Pinpoint the cell where the given text exists, returning its [X, Y] midpoint coordinate. 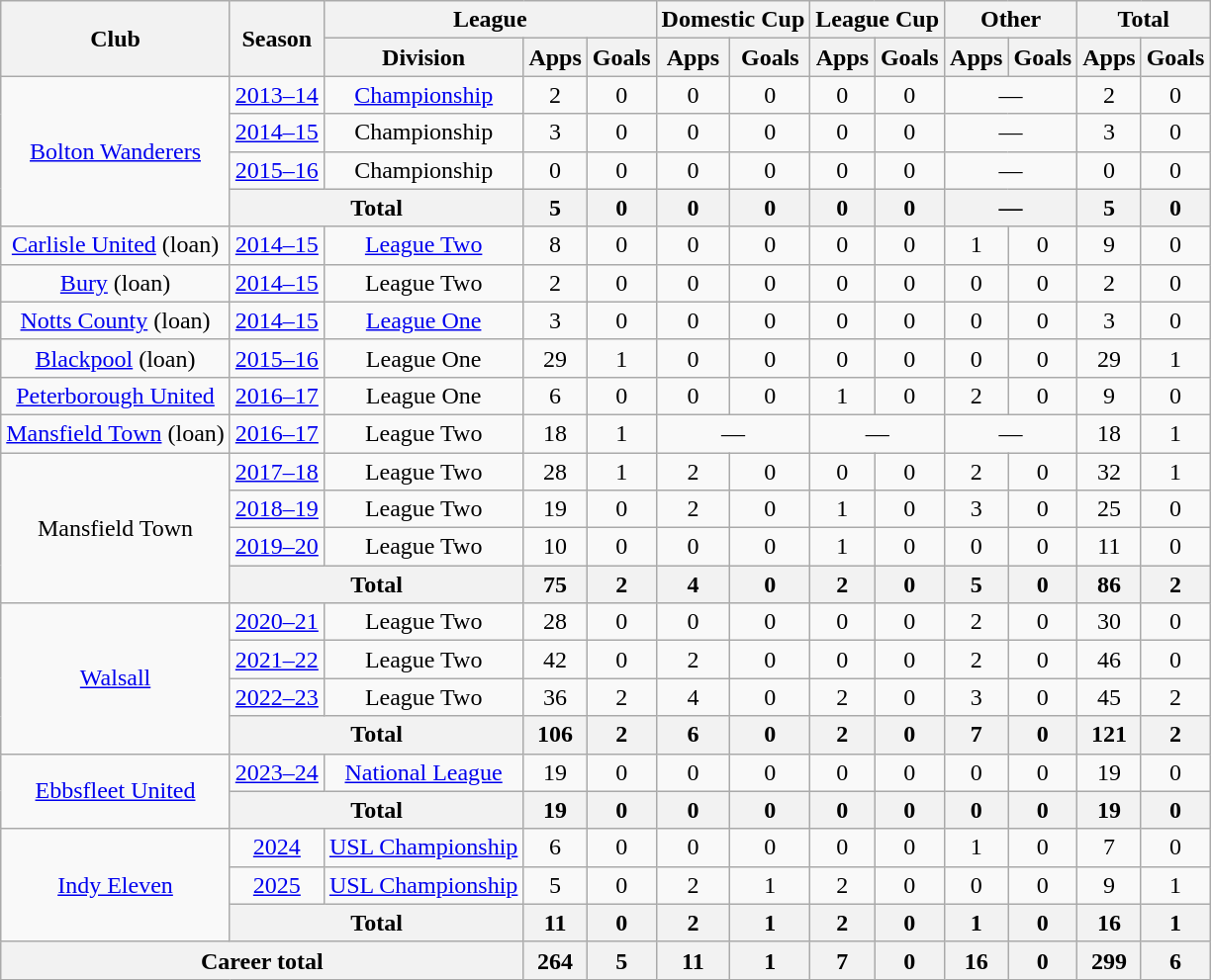
75 [555, 584]
2024 [277, 847]
Indy Eleven [116, 885]
Bury (loan) [116, 283]
2017–18 [277, 472]
Club [116, 39]
8 [555, 245]
45 [1109, 697]
Other [1011, 20]
Season [277, 39]
2023–24 [277, 772]
Career total [262, 960]
42 [555, 660]
Carlisle United (loan) [116, 245]
2013–14 [277, 95]
League Cup [878, 20]
32 [1109, 472]
League [490, 20]
Peterborough United [116, 396]
2020–21 [277, 622]
2021–22 [277, 660]
25 [1109, 509]
106 [555, 735]
Ebbsfleet United [116, 791]
299 [1109, 960]
Division [423, 57]
121 [1109, 735]
National League [423, 772]
2025 [277, 885]
264 [555, 960]
10 [555, 547]
36 [555, 697]
2019–20 [277, 547]
46 [1109, 660]
86 [1109, 584]
Mansfield Town (loan) [116, 433]
2022–23 [277, 697]
Mansfield Town [116, 528]
30 [1109, 622]
Blackpool (loan) [116, 358]
2018–19 [277, 509]
Bolton Wanderers [116, 151]
Domestic Cup [733, 20]
Notts County (loan) [116, 320]
Walsall [116, 678]
